Capture the cell that displays the provided text and extract its (X, Y) central coordinate. 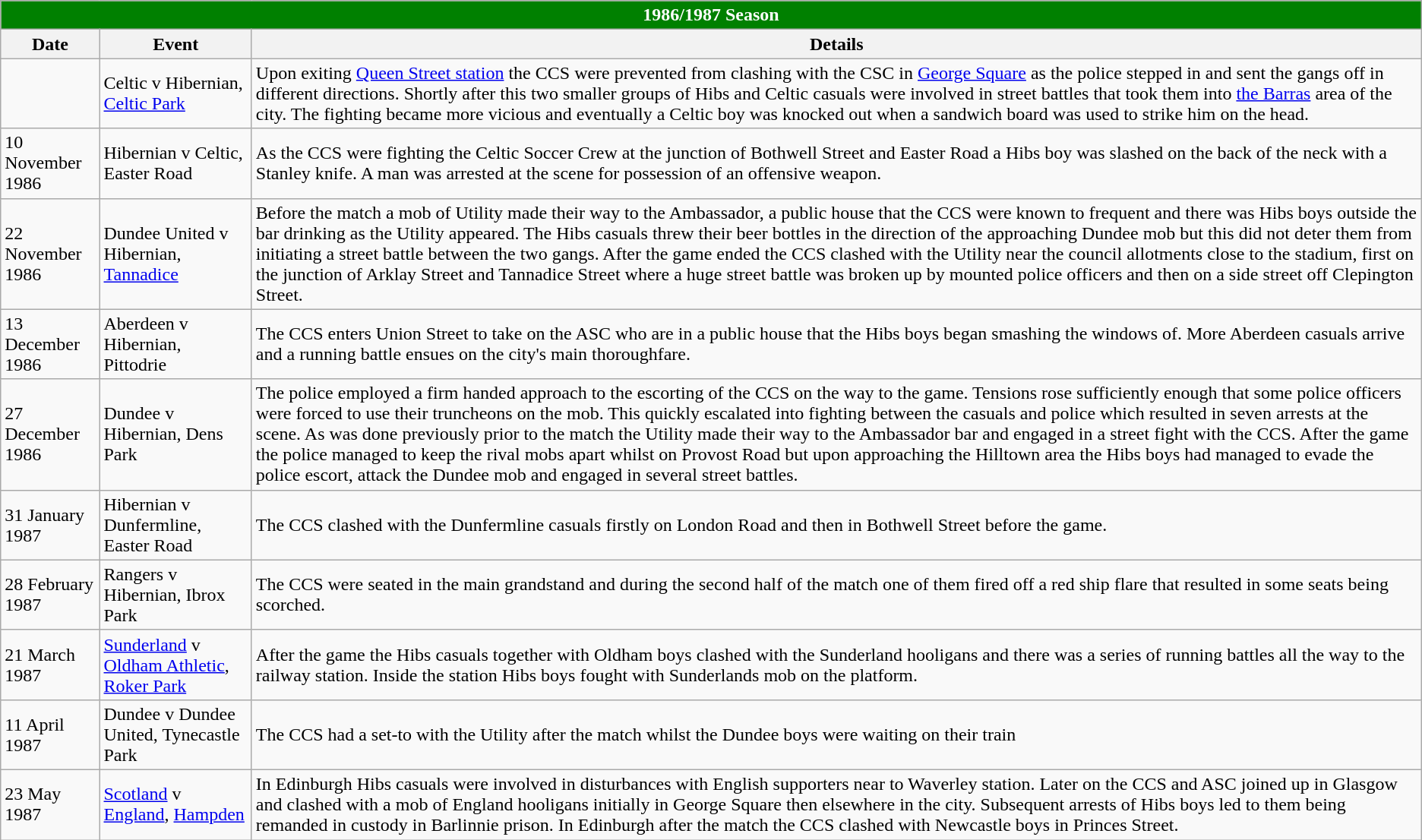
13 December 1986 (50, 344)
23 May 1987 (50, 804)
Rangers v Hibernian, Ibrox Park (175, 595)
31 January 1987 (50, 525)
Scotland v England, Hampden (175, 804)
Dundee v Hibernian, Dens Park (175, 434)
Dundee v Dundee United, Tynecastle Park (175, 734)
22 November 1986 (50, 254)
27 December 1986 (50, 434)
Dundee United v Hibernian, Tannadice (175, 254)
11 April 1987 (50, 734)
Aberdeen v Hibernian, Pittodrie (175, 344)
The CCS clashed with the Dunfermline casuals firstly on London Road and then in Bothwell Street before the game. (836, 525)
Date (50, 44)
Hibernian v Celtic, Easter Road (175, 163)
10 November 1986 (50, 163)
Sunderland v Oldham Athletic, Roker Park (175, 665)
Event (175, 44)
Hibernian v Dunfermline, Easter Road (175, 525)
Celtic v Hibernian, Celtic Park (175, 93)
28 February 1987 (50, 595)
Details (836, 44)
The CCS had a set-to with the Utility after the match whilst the Dundee boys were waiting on their train (836, 734)
21 March 1987 (50, 665)
1986/1987 Season (711, 15)
